Output the [x, y] coordinate of the center of the cell containing the given text.  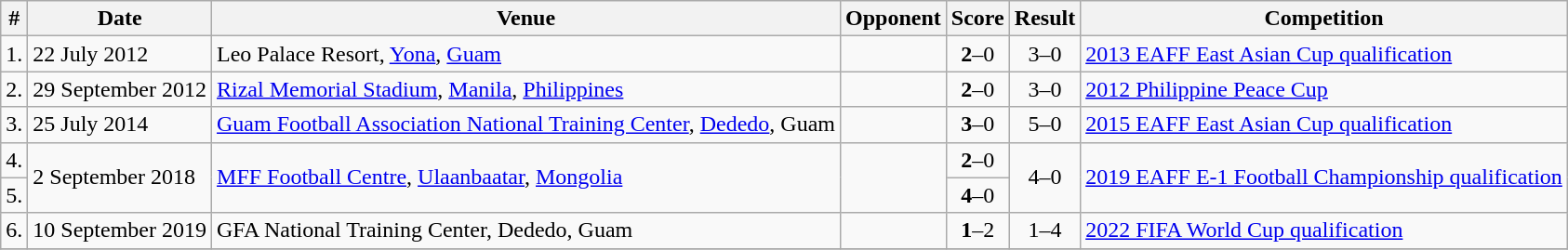
1. [15, 54]
2019 EAFF E-1 Football Championship qualification [1324, 178]
2. [15, 89]
2013 EAFF East Asian Cup qualification [1324, 54]
22 July 2012 [120, 54]
Opponent [894, 19]
Date [120, 19]
Competition [1324, 19]
2022 FIFA World Cup qualification [1324, 230]
1–4 [1044, 230]
29 September 2012 [120, 89]
4. [15, 160]
# [15, 19]
6. [15, 230]
10 September 2019 [120, 230]
5–0 [1044, 125]
Score [977, 19]
Result [1044, 19]
GFA National Training Center, Dededo, Guam [526, 230]
2015 EAFF East Asian Cup qualification [1324, 125]
Leo Palace Resort, Yona, Guam [526, 54]
2012 Philippine Peace Cup [1324, 89]
2 September 2018 [120, 178]
Guam Football Association National Training Center, Dededo, Guam [526, 125]
MFF Football Centre, Ulaanbaatar, Mongolia [526, 178]
Venue [526, 19]
5. [15, 195]
Rizal Memorial Stadium, Manila, Philippines [526, 89]
25 July 2014 [120, 125]
3. [15, 125]
1–2 [977, 230]
